Return the (X, Y) coordinate for the center point of the cell that contains the specified text.  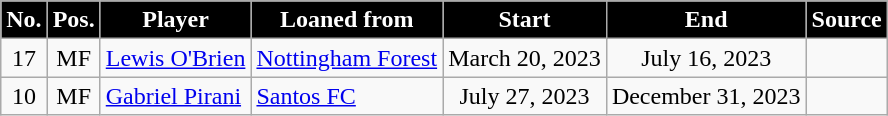
10 (24, 96)
End (706, 20)
Loaned from (347, 20)
July 16, 2023 (706, 58)
Santos FC (347, 96)
Player (176, 20)
Gabriel Pirani (176, 96)
No. (24, 20)
Source (846, 20)
Start (525, 20)
March 20, 2023 (525, 58)
July 27, 2023 (525, 96)
Pos. (74, 20)
Nottingham Forest (347, 58)
December 31, 2023 (706, 96)
Lewis O'Brien (176, 58)
17 (24, 58)
